Pinpoint the cell where the given text exists, returning its [X, Y] midpoint coordinate. 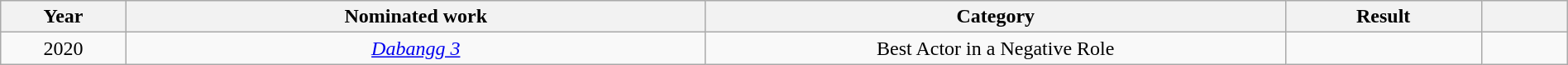
2020 [64, 48]
Dabangg 3 [415, 48]
Category [996, 17]
Nominated work [415, 17]
Best Actor in a Negative Role [996, 48]
Result [1383, 17]
Year [64, 17]
